Locate the cell with the specified text and output its [X, Y] center coordinate. 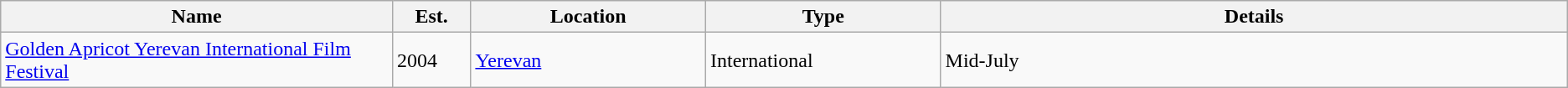
Est. [431, 17]
Golden Apricot Yerevan International Film Festival [197, 60]
Yerevan [588, 60]
International [823, 60]
Name [197, 17]
Mid-July [1254, 60]
2004 [431, 60]
Type [823, 17]
Details [1254, 17]
Location [588, 17]
